Output the (X, Y) coordinate of the center of the cell containing the given text.  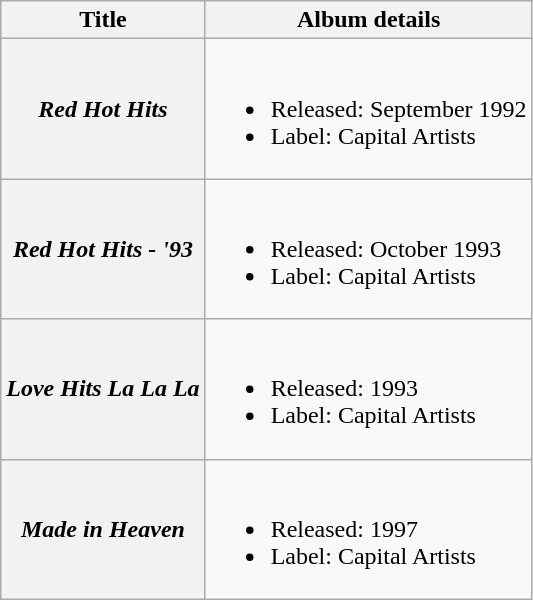
Love Hits La La La (103, 389)
Made in Heaven (103, 529)
Released: 1997Label: Capital Artists (368, 529)
Released: September 1992Label: Capital Artists (368, 109)
Album details (368, 20)
Released: October 1993Label: Capital Artists (368, 249)
Red Hot Hits - '93 (103, 249)
Red Hot Hits (103, 109)
Title (103, 20)
Released: 1993Label: Capital Artists (368, 389)
